Output the (X, Y) coordinate of the center of the cell containing the given text.  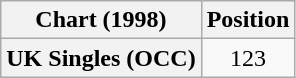
Position (248, 20)
UK Singles (OCC) (101, 58)
123 (248, 58)
Chart (1998) (101, 20)
